Find where the given text appears and provide that cell's center as (x, y) coordinate. 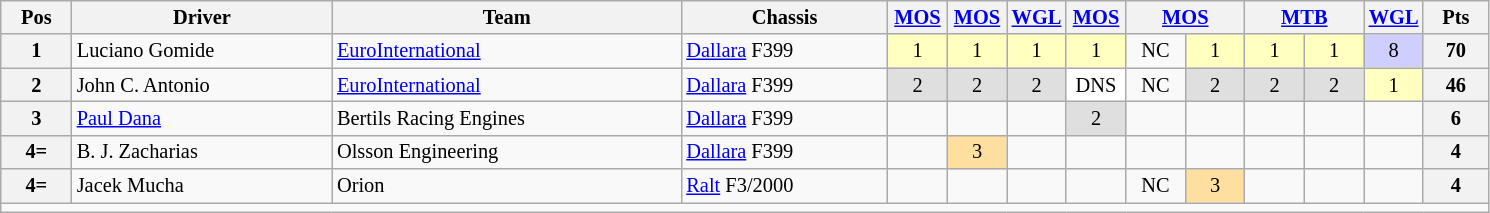
Driver (202, 17)
8 (1394, 51)
Olsson Engineering (506, 152)
Bertils Racing Engines (506, 118)
46 (1456, 85)
Pts (1456, 17)
DNS (1096, 85)
70 (1456, 51)
6 (1456, 118)
Pos (36, 17)
Chassis (784, 17)
Jacek Mucha (202, 186)
Ralt F3/2000 (784, 186)
Paul Dana (202, 118)
John C. Antonio (202, 85)
B. J. Zacharias (202, 152)
Orion (506, 186)
Luciano Gomide (202, 51)
Team (506, 17)
MTB (1304, 17)
